Identify which cell holds the provided text, then report its (X, Y) central coordinate. 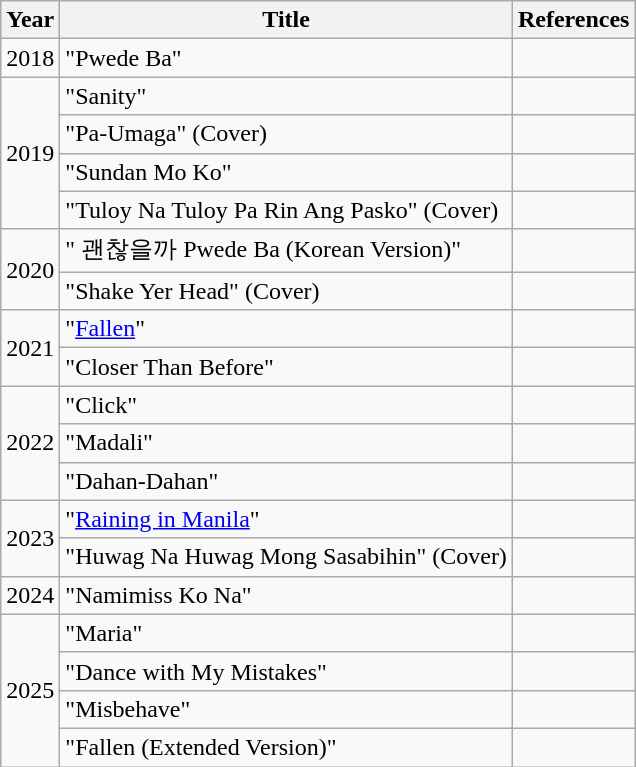
2021 (30, 348)
"Tuloy Na Tuloy Pa Rin Ang Pasko" (Cover) (286, 210)
2019 (30, 153)
"Madali" (286, 443)
"Huwag Na Huwag Mong Sasabihin" (Cover) (286, 557)
2022 (30, 443)
"Raining in Manila" (286, 519)
"Namimiss Ko Na" (286, 595)
"Misbehave" (286, 709)
"Pa-Umaga" (Cover) (286, 134)
"Dahan-Dahan" (286, 481)
Title (286, 20)
" 괜찮을까 Pwede Ba (Korean Version)" (286, 250)
"Sundan Mo Ko" (286, 172)
"Closer Than Before" (286, 367)
"Maria" (286, 633)
2024 (30, 595)
"Click" (286, 405)
2023 (30, 538)
"Dance with My Mistakes" (286, 671)
"Pwede Ba" (286, 58)
"Fallen" (286, 329)
References (574, 20)
Year (30, 20)
2020 (30, 270)
2025 (30, 690)
"Sanity" (286, 96)
"Shake Yer Head" (Cover) (286, 291)
2018 (30, 58)
"Fallen (Extended Version)" (286, 747)
